Determine the [X, Y] coordinate at the center of the cell enclosing the given text.  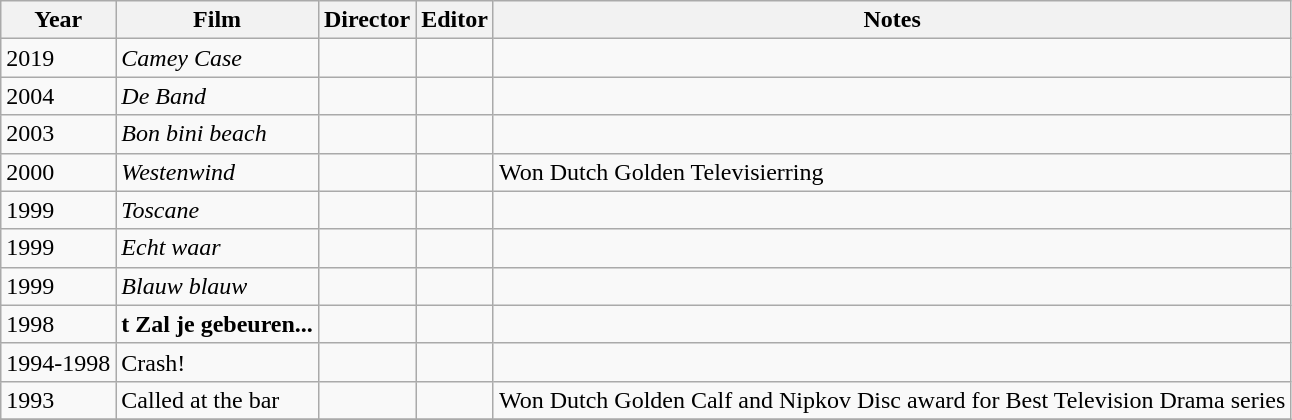
Film [218, 20]
1998 [58, 324]
1994-1998 [58, 362]
De Band [218, 96]
Director [366, 20]
2004 [58, 96]
Westenwind [218, 172]
Called at the bar [218, 400]
Crash! [218, 362]
1993 [58, 400]
2019 [58, 58]
Notes [892, 20]
Won Dutch Golden Televisierring [892, 172]
Blauw blauw [218, 286]
Year [58, 20]
2000 [58, 172]
Echt waar [218, 248]
Toscane [218, 210]
2003 [58, 134]
Editor [455, 20]
Camey Case [218, 58]
t Zal je gebeuren... [218, 324]
Won Dutch Golden Calf and Nipkov Disc award for Best Television Drama series [892, 400]
Bon bini beach [218, 134]
